Detect which cell encompasses the target text, then output its [x, y] center coordinate. 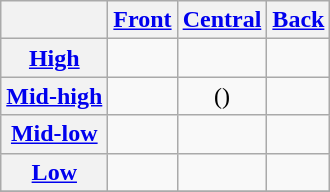
Mid-low [54, 134]
() [222, 96]
Low [54, 172]
Central [222, 20]
Front [142, 20]
Back [298, 20]
High [54, 58]
Mid-high [54, 96]
